Return the [X, Y] coordinate for the center point of the cell that contains the specified text.  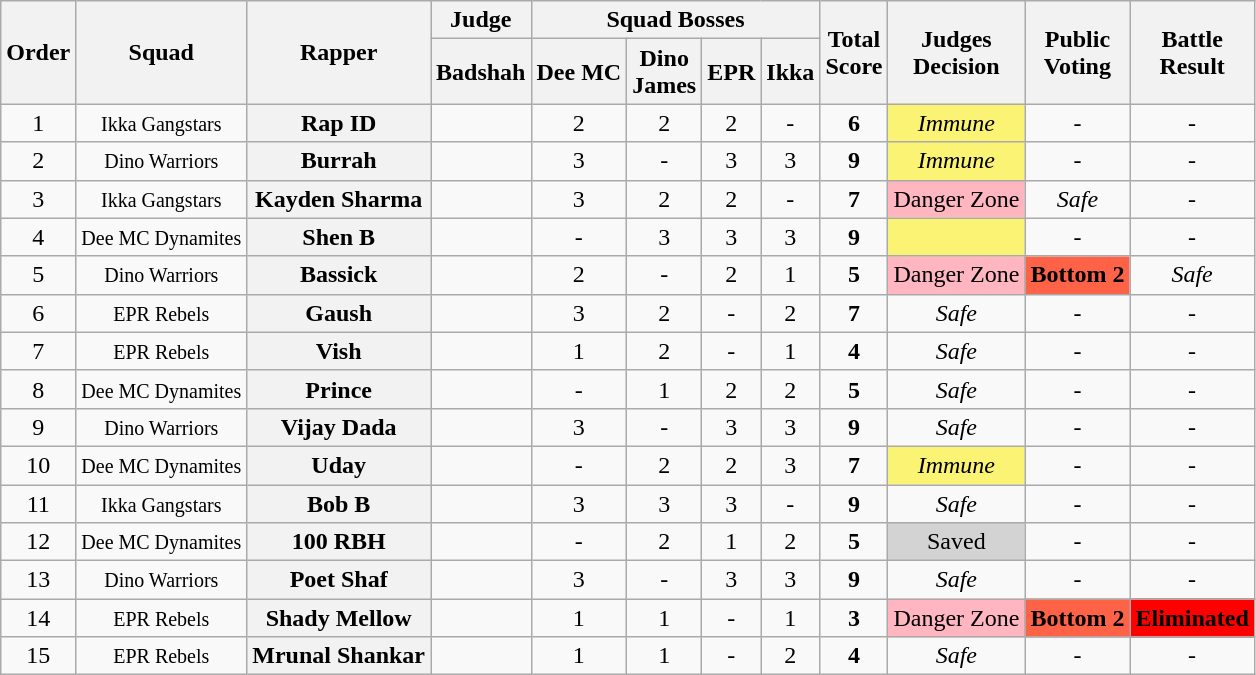
Kayden Sharma [339, 199]
Rapper [339, 52]
Mrunal Shankar [339, 656]
Squad Bosses [676, 20]
JudgesDecision [956, 52]
15 [38, 656]
PublicVoting [1078, 52]
Poet Shaf [339, 580]
DinoJames [664, 72]
Bassick [339, 275]
Burrah [339, 161]
Eliminated [1192, 618]
Shen B [339, 237]
EPR [732, 72]
Shady Mellow [339, 618]
14 [38, 618]
Badshah [481, 72]
Rap ID [339, 123]
Gaush [339, 313]
Vish [339, 351]
Ikka [790, 72]
Dee MC [579, 72]
Vijay Dada [339, 427]
Uday [339, 465]
Order [38, 52]
Saved [956, 542]
Bob B [339, 503]
11 [38, 503]
Squad [162, 52]
Judge [481, 20]
13 [38, 580]
8 [38, 389]
Prince [339, 389]
10 [38, 465]
TotalScore [854, 52]
12 [38, 542]
BattleResult [1192, 52]
100 RBH [339, 542]
